Extract the (X, Y) coordinate from the center of the cell holding the provided text.  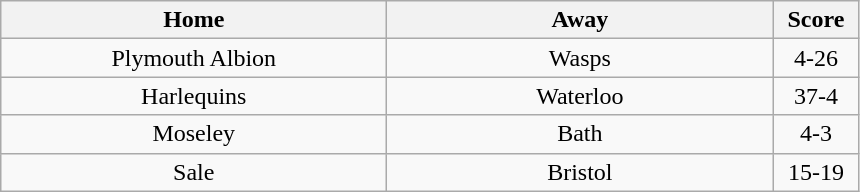
15-19 (816, 172)
Score (816, 20)
Wasps (580, 58)
4-3 (816, 134)
Bath (580, 134)
4-26 (816, 58)
37-4 (816, 96)
Bristol (580, 172)
Plymouth Albion (194, 58)
Moseley (194, 134)
Away (580, 20)
Sale (194, 172)
Waterloo (580, 96)
Home (194, 20)
Harlequins (194, 96)
